Return the [X, Y] coordinate for the center point of the cell that contains the specified text.  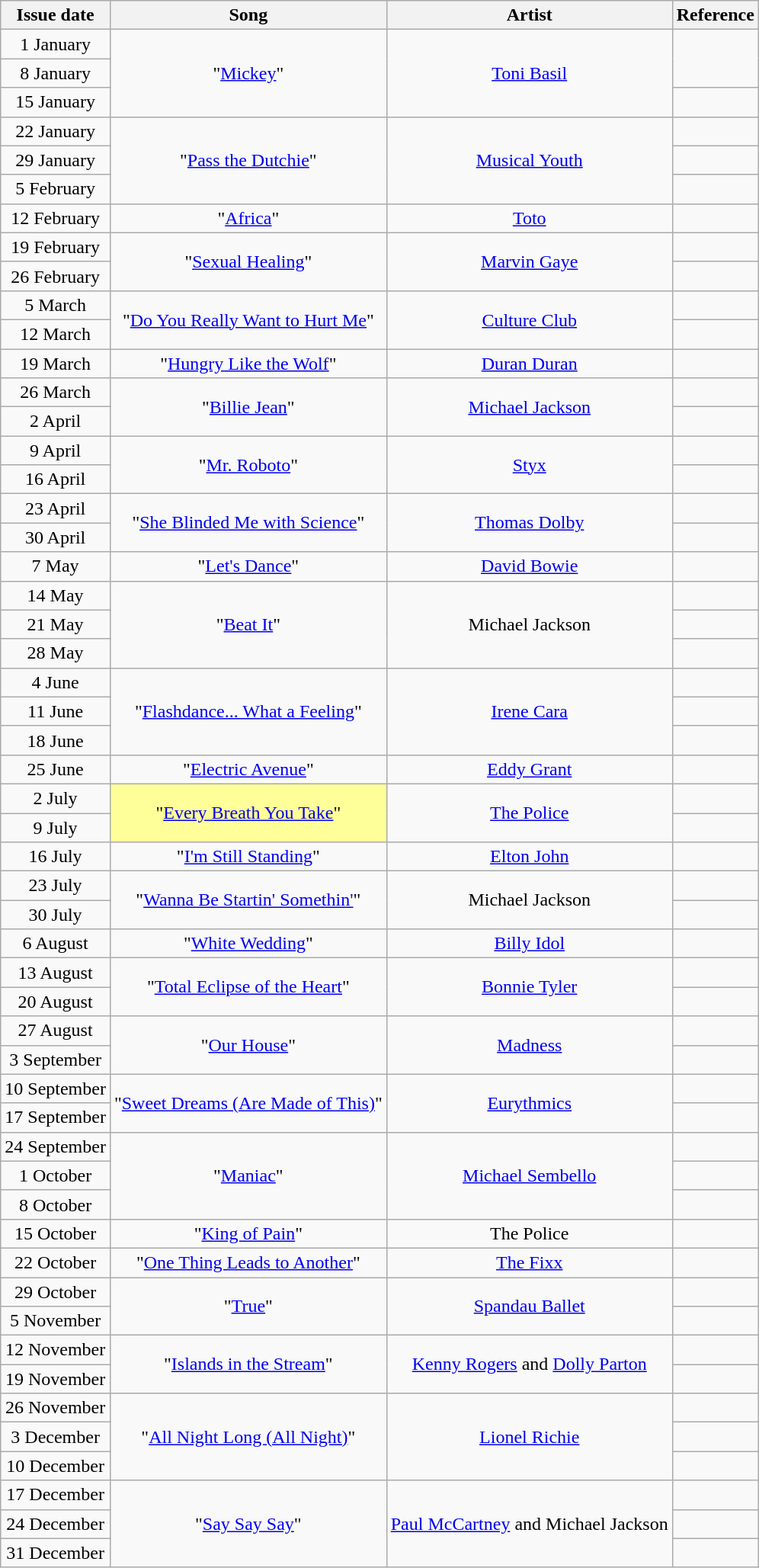
5 November [56, 1321]
24 December [56, 1524]
"One Thing Leads to Another" [248, 1262]
Billy Idol [529, 944]
27 August [56, 1031]
21 May [56, 624]
Irene Cara [529, 711]
"All Night Long (All Night)" [248, 1437]
24 September [56, 1146]
16 July [56, 857]
10 December [56, 1466]
"Mr. Roboto" [248, 465]
Styx [529, 465]
4 June [56, 682]
Spandau Ballet [529, 1307]
"Total Eclipse of the Heart" [248, 987]
28 May [56, 653]
23 April [56, 508]
"Sexual Healing" [248, 261]
"Flashdance... What a Feeling" [248, 711]
Artist [529, 15]
"Do You Really Want to Hurt Me" [248, 319]
Elton John [529, 857]
30 July [56, 915]
"Billie Jean" [248, 407]
"I'm Still Standing" [248, 857]
9 July [56, 827]
3 December [56, 1437]
2 July [56, 798]
Paul McCartney and Michael Jackson [529, 1524]
"She Blinded Me with Science" [248, 523]
"Beat It" [248, 624]
"Mickey" [248, 73]
12 February [56, 218]
Toni Basil [529, 73]
"Let's Dance" [248, 566]
8 October [56, 1204]
2 April [56, 422]
Eurythmics [529, 1103]
17 December [56, 1495]
"Pass the Dutchie" [248, 160]
11 June [56, 711]
"Africa" [248, 218]
19 November [56, 1379]
The Fixx [529, 1262]
"King of Pain" [248, 1233]
22 January [56, 131]
David Bowie [529, 566]
17 September [56, 1117]
12 November [56, 1350]
7 May [56, 566]
26 March [56, 393]
Reference [715, 15]
Eddy Grant [529, 769]
"Sweet Dreams (Are Made of This)" [248, 1103]
Kenny Rogers and Dolly Parton [529, 1364]
"Our House" [248, 1045]
Marvin Gaye [529, 261]
3 September [56, 1060]
22 October [56, 1262]
Culture Club [529, 319]
29 January [56, 160]
26 November [56, 1408]
26 February [56, 276]
Michael Sembello [529, 1175]
Toto [529, 218]
"Say Say Say" [248, 1524]
"Wanna Be Startin' Somethin'" [248, 900]
25 June [56, 769]
"True" [248, 1307]
Duran Duran [529, 364]
20 August [56, 1002]
30 April [56, 537]
14 May [56, 595]
9 April [56, 451]
10 September [56, 1089]
19 March [56, 364]
18 June [56, 740]
1 January [56, 44]
16 April [56, 479]
Song [248, 15]
5 February [56, 189]
"Islands in the Stream" [248, 1364]
Madness [529, 1045]
8 January [56, 73]
"Hungry Like the Wolf" [248, 364]
1 October [56, 1175]
Issue date [56, 15]
"Every Breath You Take" [248, 813]
23 July [56, 886]
31 December [56, 1553]
Bonnie Tyler [529, 987]
"Electric Avenue" [248, 769]
Musical Youth [529, 160]
12 March [56, 334]
13 August [56, 973]
"Maniac" [248, 1175]
6 August [56, 944]
15 January [56, 102]
19 February [56, 247]
29 October [56, 1292]
5 March [56, 305]
Thomas Dolby [529, 523]
15 October [56, 1233]
Lionel Richie [529, 1437]
"White Wedding" [248, 944]
